Return (X, Y) of the center of cell containing provided text 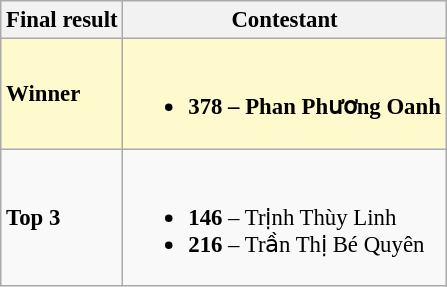
378 – Phan Phương Oanh (284, 94)
Winner (62, 94)
Contestant (284, 20)
Final result (62, 20)
146 – Trịnh Thùy Linh216 – Trần Thị Bé Quyên (284, 218)
Top 3 (62, 218)
